Find where the given text appears and provide that cell's center as (x, y) coordinate. 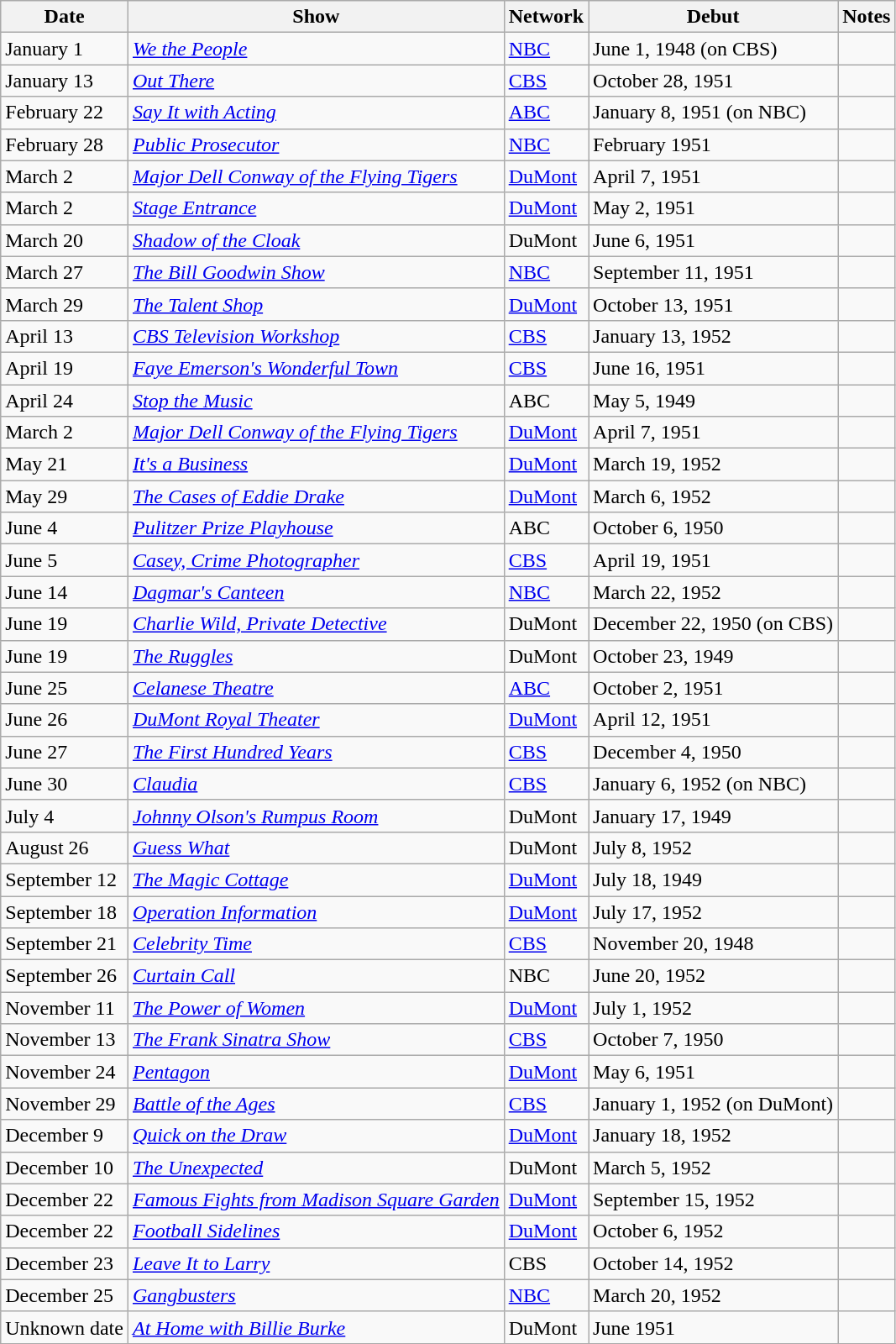
March 20 (65, 240)
August 26 (65, 848)
The Talent Shop (316, 304)
Stop the Music (316, 401)
September 11, 1951 (714, 272)
July 17, 1952 (714, 911)
September 21 (65, 944)
Curtain Call (316, 976)
Quick on the Draw (316, 1136)
June 1951 (714, 1327)
February 22 (65, 113)
Say It with Acting (316, 113)
Faye Emerson's Wonderful Town (316, 368)
Guess What (316, 848)
The Magic Cottage (316, 879)
DuMont Royal Theater (316, 720)
Out There (316, 81)
May 29 (65, 496)
We the People (316, 49)
Unknown date (65, 1327)
Celanese Theatre (316, 688)
April 24 (65, 401)
December 22, 1950 (on CBS) (714, 624)
The Cases of Eddie Drake (316, 496)
March 5, 1952 (714, 1168)
The Ruggles (316, 656)
January 1, 1952 (on DuMont) (714, 1104)
December 25 (65, 1295)
At Home with Billie Burke (316, 1327)
January 6, 1952 (on NBC) (714, 784)
January 13, 1952 (714, 336)
November 13 (65, 1040)
Gangbusters (316, 1295)
Celebrity Time (316, 944)
July 4 (65, 816)
March 6, 1952 (714, 496)
December 23 (65, 1263)
November 29 (65, 1104)
October 23, 1949 (714, 656)
Date (65, 17)
The Power of Women (316, 1008)
Notes (867, 17)
Public Prosecutor (316, 144)
March 20, 1952 (714, 1295)
Charlie Wild, Private Detective (316, 624)
June 14 (65, 592)
November 20, 1948 (714, 944)
December 4, 1950 (714, 752)
January 8, 1951 (on NBC) (714, 113)
Claudia (316, 784)
September 18 (65, 911)
January 13 (65, 81)
June 25 (65, 688)
November 24 (65, 1072)
April 13 (65, 336)
June 4 (65, 528)
March 29 (65, 304)
The Unexpected (316, 1168)
Show (316, 17)
Network (546, 17)
March 19, 1952 (714, 465)
Famous Fights from Madison Square Garden (316, 1200)
Dagmar's Canteen (316, 592)
October 14, 1952 (714, 1263)
September 12 (65, 879)
May 21 (65, 465)
February 1951 (714, 144)
Shadow of the Cloak (316, 240)
May 2, 1951 (714, 208)
April 19, 1951 (714, 560)
October 2, 1951 (714, 688)
Battle of the Ages (316, 1104)
June 26 (65, 720)
June 20, 1952 (714, 976)
January 1 (65, 49)
Johnny Olson's Rumpus Room (316, 816)
It's a Business (316, 465)
June 27 (65, 752)
February 28 (65, 144)
The Bill Goodwin Show (316, 272)
Casey, Crime Photographer (316, 560)
July 18, 1949 (714, 879)
September 15, 1952 (714, 1200)
January 17, 1949 (714, 816)
Operation Information (316, 911)
October 28, 1951 (714, 81)
May 6, 1951 (714, 1072)
CBS Television Workshop (316, 336)
December 9 (65, 1136)
Football Sidelines (316, 1231)
Leave It to Larry (316, 1263)
Stage Entrance (316, 208)
October 6, 1952 (714, 1231)
June 16, 1951 (714, 368)
May 5, 1949 (714, 401)
December 10 (65, 1168)
October 13, 1951 (714, 304)
November 11 (65, 1008)
June 30 (65, 784)
Debut (714, 17)
January 18, 1952 (714, 1136)
Pentagon (316, 1072)
April 12, 1951 (714, 720)
Pulitzer Prize Playhouse (316, 528)
June 1, 1948 (on CBS) (714, 49)
September 26 (65, 976)
October 6, 1950 (714, 528)
April 19 (65, 368)
March 27 (65, 272)
October 7, 1950 (714, 1040)
June 5 (65, 560)
July 8, 1952 (714, 848)
The Frank Sinatra Show (316, 1040)
The First Hundred Years (316, 752)
June 6, 1951 (714, 240)
March 22, 1952 (714, 592)
July 1, 1952 (714, 1008)
